Scan for the cell matching the given text and deliver its (x, y) coordinate at center. 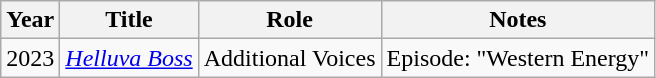
Notes (518, 20)
Role (290, 20)
Helluva Boss (129, 58)
Episode: "Western Energy" (518, 58)
Title (129, 20)
Year (30, 20)
Additional Voices (290, 58)
2023 (30, 58)
